From the cell containing the given text, extract its center point as [x, y] coordinate. 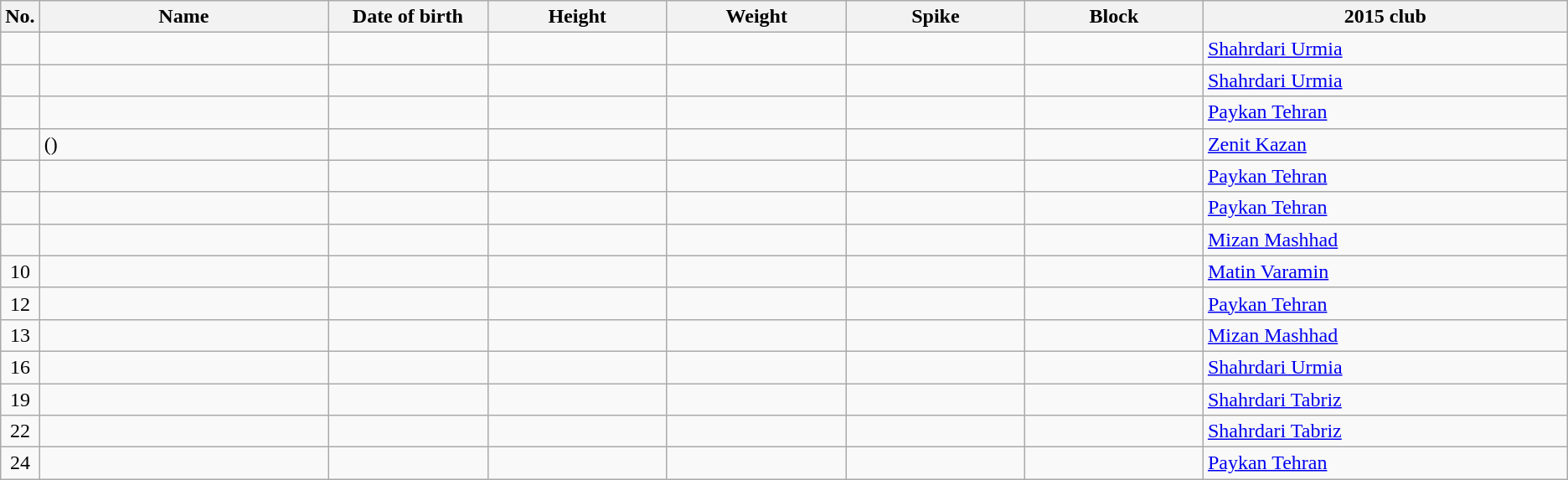
13 [20, 335]
Matin Varamin [1385, 271]
() [183, 144]
Date of birth [409, 17]
Height [577, 17]
24 [20, 463]
19 [20, 400]
Weight [756, 17]
Spike [935, 17]
Block [1114, 17]
2015 club [1385, 17]
No. [20, 17]
12 [20, 303]
22 [20, 431]
Zenit Kazan [1385, 144]
Name [183, 17]
10 [20, 271]
16 [20, 367]
